Return the [x, y] coordinate for the center point of the cell that contains the specified text.  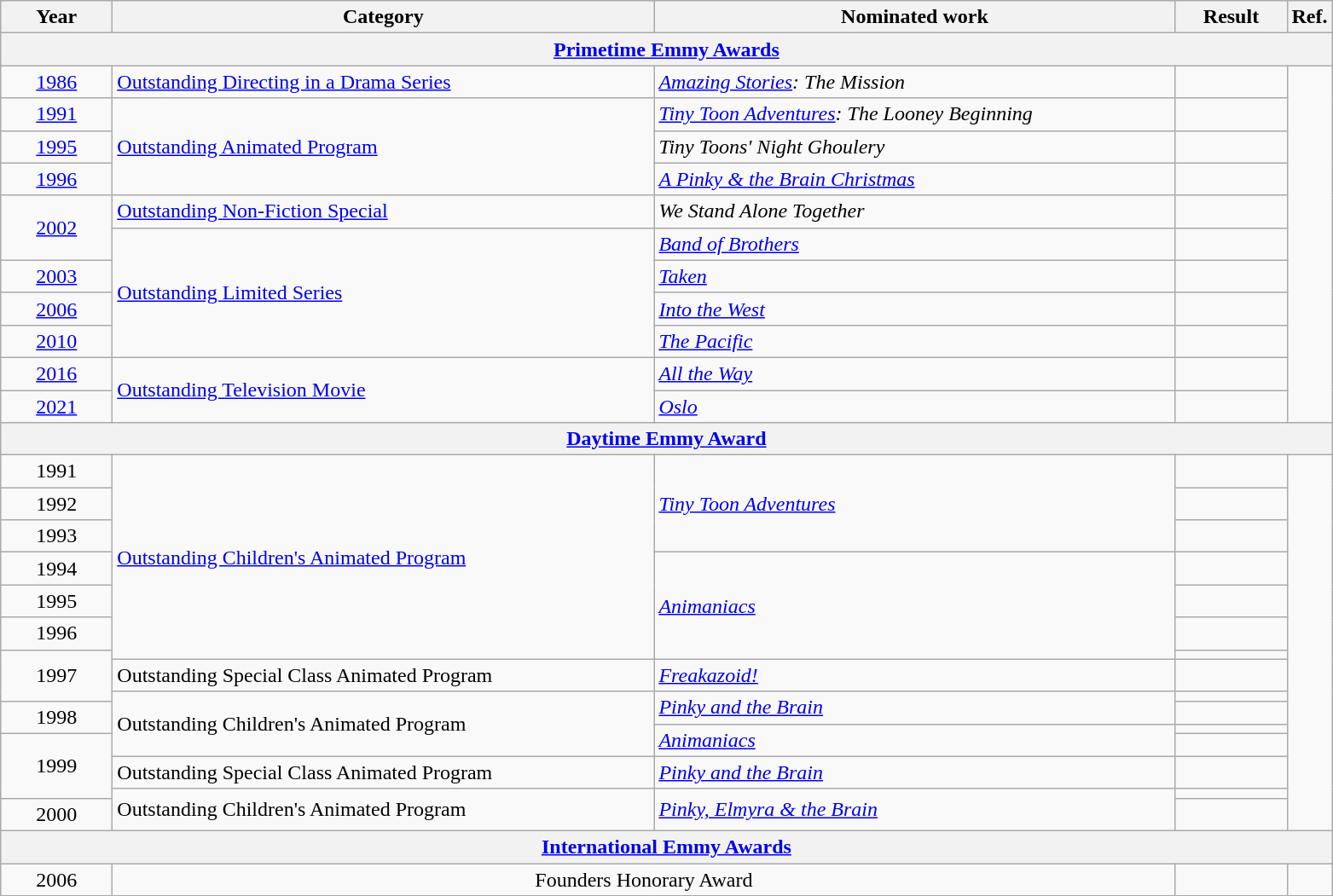
Ref. [1310, 17]
1993 [56, 536]
We Stand Alone Together [914, 211]
Into the West [914, 309]
International Emmy Awards [667, 847]
Outstanding Directing in a Drama Series [384, 82]
2000 [56, 814]
A Pinky & the Brain Christmas [914, 179]
Amazing Stories: The Mission [914, 82]
1999 [56, 766]
Outstanding Television Movie [384, 390]
Founders Honorary Award [644, 879]
Pinky, Elmyra & the Brain [914, 810]
Daytime Emmy Award [667, 439]
1992 [56, 504]
All the Way [914, 373]
Tiny Toon Adventures: The Looney Beginning [914, 114]
Primetime Emmy Awards [667, 49]
2003 [56, 276]
Freakazoid! [914, 675]
1998 [56, 717]
Tiny Toon Adventures [914, 504]
2016 [56, 373]
Year [56, 17]
Category [384, 17]
Outstanding Animated Program [384, 147]
Taken [914, 276]
1994 [56, 569]
Outstanding Limited Series [384, 292]
Oslo [914, 407]
2021 [56, 407]
Outstanding Non-Fiction Special [384, 211]
Result [1232, 17]
2010 [56, 341]
Nominated work [914, 17]
1997 [56, 675]
2002 [56, 228]
Tiny Toons' Night Ghoulery [914, 147]
Band of Brothers [914, 244]
1986 [56, 82]
The Pacific [914, 341]
